Locate the cell with the specified text and output its (X, Y) center coordinate. 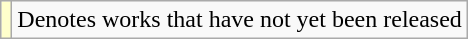
Denotes works that have not yet been released (240, 20)
